For the text-containing cell, return its midpoint in (x, y) coordinate format. 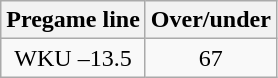
WKU –13.5 (74, 58)
67 (210, 58)
Over/under (210, 20)
Pregame line (74, 20)
